Locate the cell with the specified text and output its (X, Y) center coordinate. 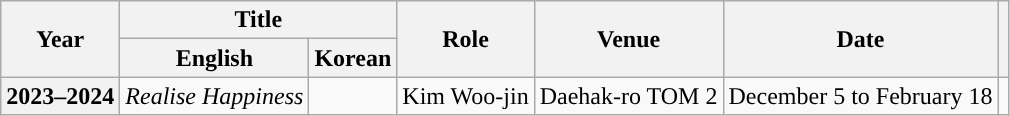
December 5 to February 18 (860, 96)
Korean (353, 58)
Venue (628, 39)
Date (860, 39)
Title (258, 20)
Realise Happiness (214, 96)
Kim Woo-jin (466, 96)
2023–2024 (60, 96)
Year (60, 39)
English (214, 58)
Role (466, 39)
Daehak-ro TOM 2 (628, 96)
